Output the [X, Y] coordinate of the center of the cell containing the given text.  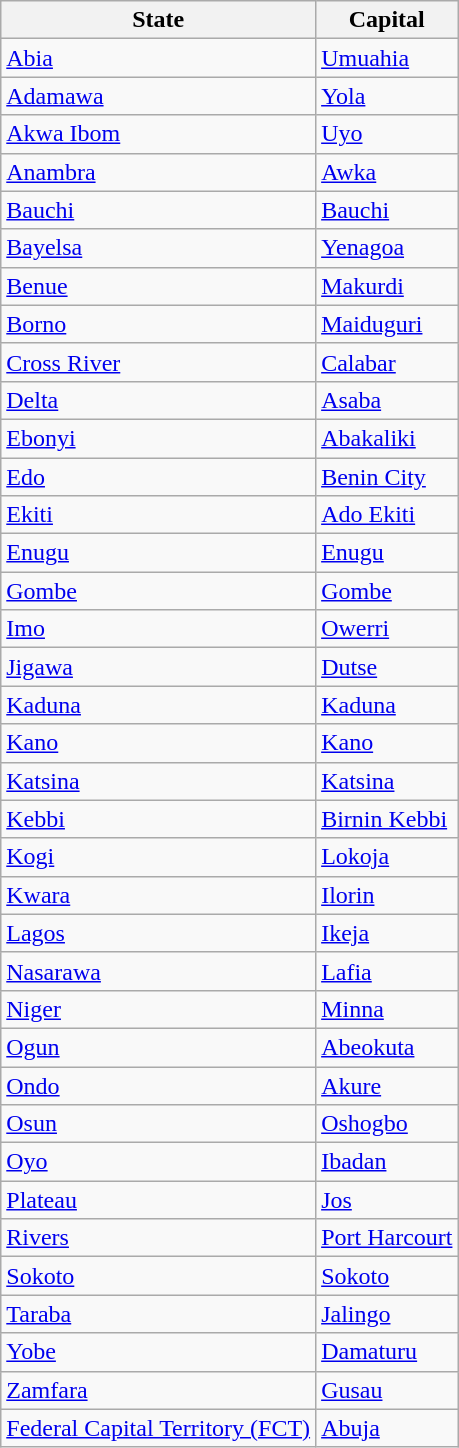
Federal Capital Territory (FCT) [158, 1428]
Kebbi [158, 819]
Makurdi [387, 286]
Rivers [158, 1238]
Ebonyi [158, 438]
Jalingo [387, 1314]
Yobe [158, 1352]
State [158, 20]
Akure [387, 1085]
Owerri [387, 629]
Benin City [387, 477]
Ibadan [387, 1162]
Ekiti [158, 515]
Plateau [158, 1200]
Capital [387, 20]
Zamfara [158, 1390]
Minna [387, 1009]
Abeokuta [387, 1047]
Asaba [387, 400]
Oshogbo [387, 1124]
Delta [158, 400]
Dutse [387, 667]
Calabar [387, 362]
Benue [158, 286]
Ilorin [387, 895]
Imo [158, 629]
Yola [387, 96]
Oyo [158, 1162]
Umuahia [387, 58]
Awka [387, 172]
Damaturu [387, 1352]
Taraba [158, 1314]
Kogi [158, 857]
Ondo [158, 1085]
Lokoja [387, 857]
Nasarawa [158, 971]
Maiduguri [387, 324]
Gusau [387, 1390]
Port Harcourt [387, 1238]
Akwa Ibom [158, 134]
Adamawa [158, 96]
Bayelsa [158, 248]
Abuja [387, 1428]
Borno [158, 324]
Kwara [158, 895]
Niger [158, 1009]
Abakaliki [387, 438]
Ikeja [387, 933]
Anambra [158, 172]
Ogun [158, 1047]
Edo [158, 477]
Birnin Kebbi [387, 819]
Ado Ekiti [387, 515]
Yenagoa [387, 248]
Cross River [158, 362]
Lafia [387, 971]
Uyo [387, 134]
Abia [158, 58]
Lagos [158, 933]
Osun [158, 1124]
Jigawa [158, 667]
Jos [387, 1200]
